Locate the cell with the specified text and output its [x, y] center coordinate. 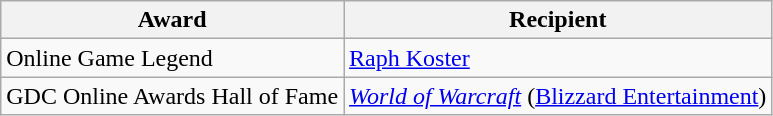
Raph Koster [558, 58]
GDC Online Awards Hall of Fame [172, 96]
Recipient [558, 20]
World of Warcraft (Blizzard Entertainment) [558, 96]
Online Game Legend [172, 58]
Award [172, 20]
